Find where the given text appears and provide that cell's center as (X, Y) coordinate. 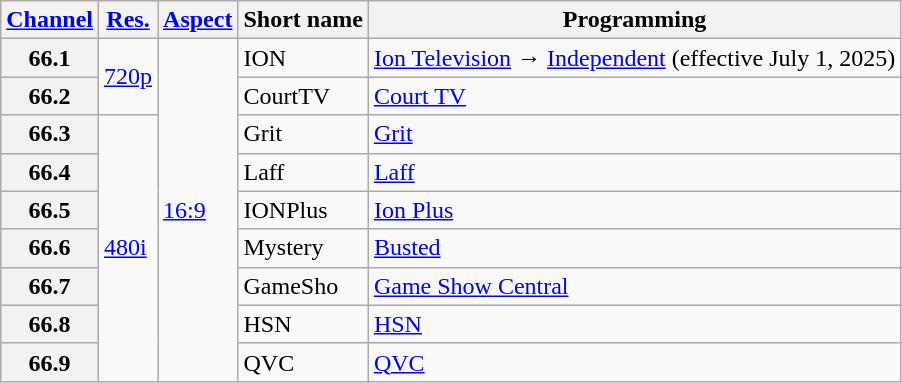
66.1 (50, 58)
Court TV (634, 96)
Programming (634, 20)
66.6 (50, 248)
Channel (50, 20)
Aspect (198, 20)
16:9 (198, 210)
Ion Television → Independent (effective July 1, 2025) (634, 58)
Short name (303, 20)
IONPlus (303, 210)
ION (303, 58)
Busted (634, 248)
66.9 (50, 362)
480i (128, 248)
66.2 (50, 96)
Mystery (303, 248)
66.5 (50, 210)
Game Show Central (634, 286)
Ion Plus (634, 210)
CourtTV (303, 96)
66.8 (50, 324)
66.7 (50, 286)
720p (128, 77)
66.4 (50, 172)
GameSho (303, 286)
66.3 (50, 134)
Res. (128, 20)
